Determine the [x, y] coordinate at the center of the cell enclosing the given text.  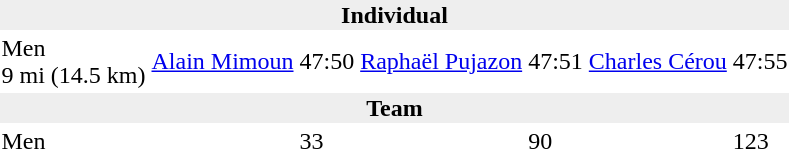
Alain Mimoun [222, 62]
47:55 [760, 62]
Raphaël Pujazon [442, 62]
Men9 mi (14.5 km) [74, 62]
47:51 [556, 62]
Charles Cérou [658, 62]
Individual [394, 15]
47:50 [327, 62]
Team [394, 108]
